Detect which cell encompasses the target text, then output its [x, y] center coordinate. 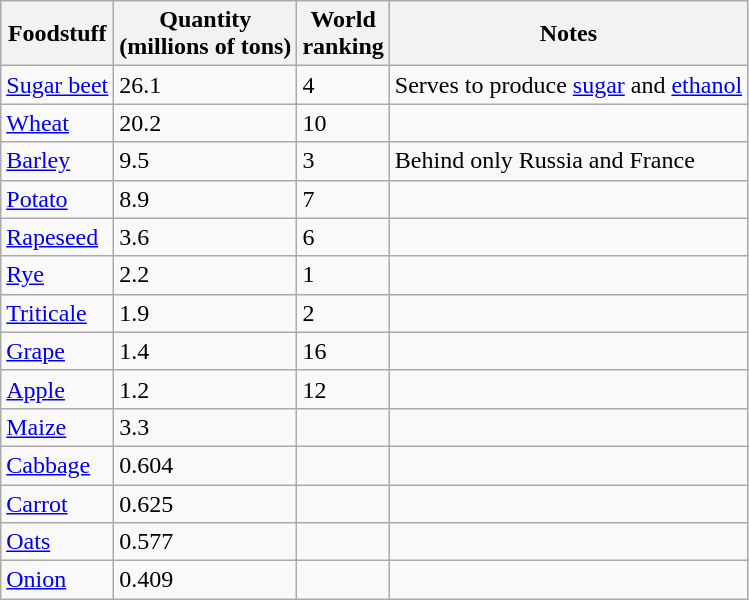
Worldranking [343, 34]
2 [343, 313]
Foodstuff [58, 34]
3.3 [206, 427]
Behind only Russia and France [568, 161]
Cabbage [58, 465]
Barley [58, 161]
Quantity(millions of tons) [206, 34]
20.2 [206, 123]
6 [343, 237]
Potato [58, 199]
Notes [568, 34]
Apple [58, 389]
0.604 [206, 465]
10 [343, 123]
0.409 [206, 580]
12 [343, 389]
Onion [58, 580]
3 [343, 161]
7 [343, 199]
Maize [58, 427]
1.9 [206, 313]
Rapeseed [58, 237]
3.6 [206, 237]
1 [343, 275]
1.4 [206, 351]
16 [343, 351]
0.577 [206, 542]
1.2 [206, 389]
4 [343, 85]
26.1 [206, 85]
9.5 [206, 161]
Sugar beet [58, 85]
0.625 [206, 503]
Rye [58, 275]
8.9 [206, 199]
2.2 [206, 275]
Carrot [58, 503]
Oats [58, 542]
Grape [58, 351]
Wheat [58, 123]
Serves to produce sugar and ethanol [568, 85]
Triticale [58, 313]
